Return the [X, Y] coordinate for the center point of the cell that contains the specified text.  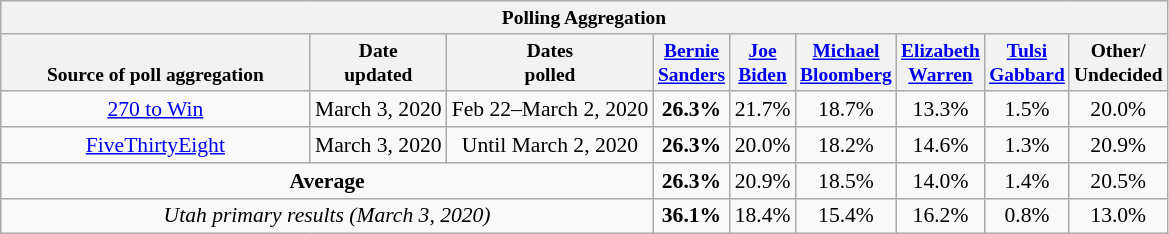
0.8% [1028, 216]
Datespolled [550, 62]
18.2% [846, 145]
ElizabethWarren [940, 62]
36.1% [691, 216]
13.3% [940, 110]
TulsiGabbard [1028, 62]
JoeBiden [763, 62]
18.4% [763, 216]
1.5% [1028, 110]
16.2% [940, 216]
Dateupdated [378, 62]
18.5% [846, 181]
20.5% [1118, 181]
Until March 2, 2020 [550, 145]
18.7% [846, 110]
13.0% [1118, 216]
270 to Win [156, 110]
Feb 22–March 2, 2020 [550, 110]
Other/Undecided [1118, 62]
21.7% [763, 110]
15.4% [846, 216]
Source of poll aggregation [156, 62]
BernieSanders [691, 62]
1.3% [1028, 145]
14.6% [940, 145]
14.0% [940, 181]
Utah primary results (March 3, 2020) [328, 216]
MichaelBloomberg [846, 62]
Average [328, 181]
FiveThirtyEight [156, 145]
Polling Aggregation [584, 18]
1.4% [1028, 181]
